From the cell containing the given text, extract its center point as [x, y] coordinate. 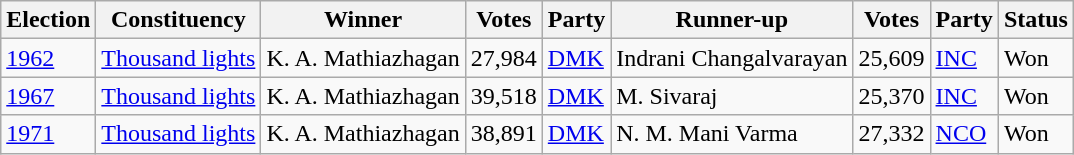
Election [48, 20]
38,891 [504, 134]
Runner-up [732, 20]
Constituency [178, 20]
N. M. Mani Varma [732, 134]
25,609 [892, 58]
NCO [964, 134]
Indrani Changalvarayan [732, 58]
1967 [48, 96]
M. Sivaraj [732, 96]
25,370 [892, 96]
1971 [48, 134]
27,984 [504, 58]
39,518 [504, 96]
Winner [363, 20]
1962 [48, 58]
27,332 [892, 134]
Status [1036, 20]
